Capture the cell that displays the provided text and extract its [x, y] central coordinate. 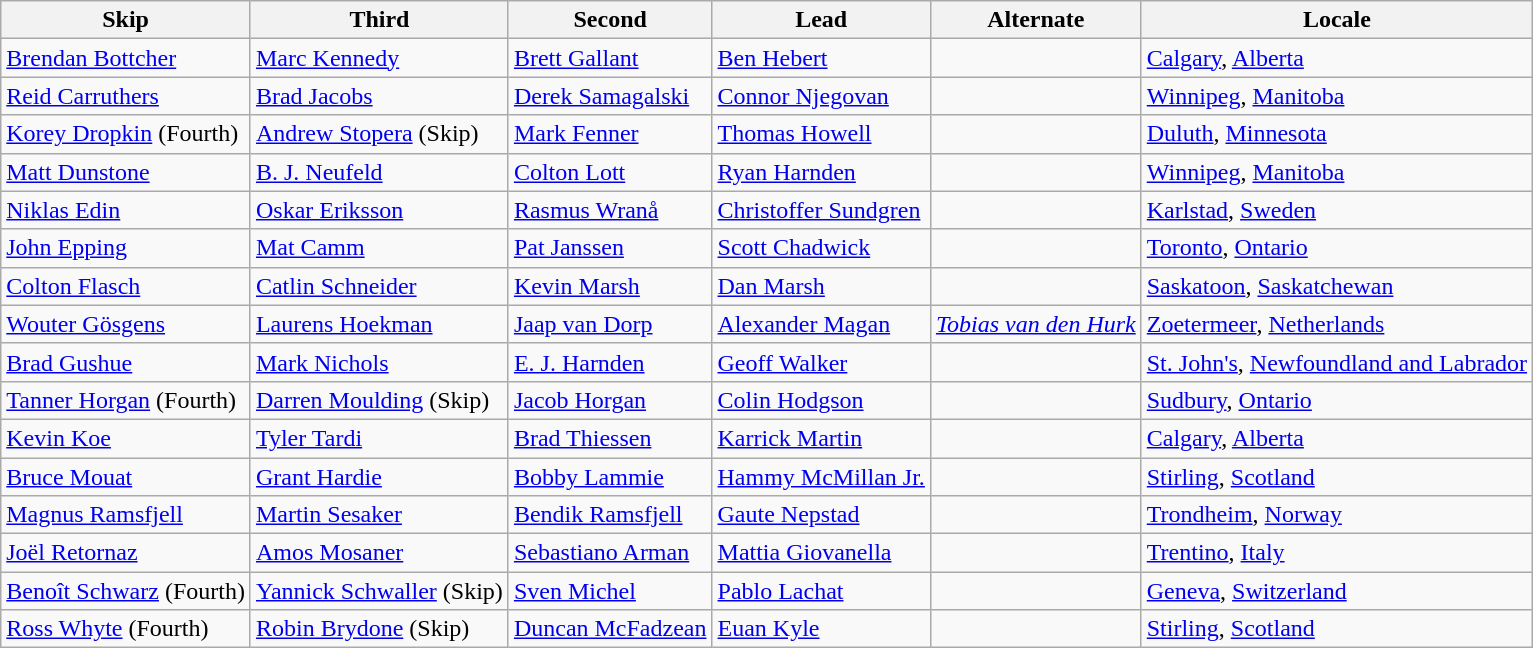
Hammy McMillan Jr. [821, 477]
Geoff Walker [821, 362]
Euan Kyle [821, 629]
Korey Dropkin (Fourth) [126, 134]
Christoffer Sundgren [821, 210]
Sudbury, Ontario [1336, 400]
Wouter Gösgens [126, 324]
Jacob Horgan [610, 400]
Grant Hardie [379, 477]
Tyler Tardi [379, 438]
Mark Nichols [379, 362]
Mattia Giovanella [821, 553]
Ben Hebert [821, 58]
Bendik Ramsfjell [610, 515]
Locale [1336, 20]
Trentino, Italy [1336, 553]
Robin Brydone (Skip) [379, 629]
Gaute Nepstad [821, 515]
Geneva, Switzerland [1336, 591]
Karlstad, Sweden [1336, 210]
E. J. Harnden [610, 362]
Catlin Schneider [379, 286]
Brad Thiessen [610, 438]
Duncan McFadzean [610, 629]
Colin Hodgson [821, 400]
Bobby Lammie [610, 477]
Third [379, 20]
Marc Kennedy [379, 58]
Mat Camm [379, 248]
Second [610, 20]
Sven Michel [610, 591]
Ross Whyte (Fourth) [126, 629]
Martin Sesaker [379, 515]
Joël Retornaz [126, 553]
Benoît Schwarz (Fourth) [126, 591]
Jaap van Dorp [610, 324]
Dan Marsh [821, 286]
Brendan Bottcher [126, 58]
John Epping [126, 248]
Mark Fenner [610, 134]
Kevin Koe [126, 438]
Thomas Howell [821, 134]
Magnus Ramsfjell [126, 515]
Oskar Eriksson [379, 210]
Reid Carruthers [126, 96]
Kevin Marsh [610, 286]
Connor Njegovan [821, 96]
Pat Janssen [610, 248]
Trondheim, Norway [1336, 515]
Zoetermeer, Netherlands [1336, 324]
Alexander Magan [821, 324]
St. John's, Newfoundland and Labrador [1336, 362]
Sebastiano Arman [610, 553]
Brett Gallant [610, 58]
Niklas Edin [126, 210]
Bruce Mouat [126, 477]
B. J. Neufeld [379, 172]
Skip [126, 20]
Tobias van den Hurk [1036, 324]
Andrew Stopera (Skip) [379, 134]
Amos Mosaner [379, 553]
Duluth, Minnesota [1336, 134]
Brad Gushue [126, 362]
Toronto, Ontario [1336, 248]
Pablo Lachat [821, 591]
Karrick Martin [821, 438]
Brad Jacobs [379, 96]
Rasmus Wranå [610, 210]
Ryan Harnden [821, 172]
Alternate [1036, 20]
Derek Samagalski [610, 96]
Matt Dunstone [126, 172]
Yannick Schwaller (Skip) [379, 591]
Colton Flasch [126, 286]
Saskatoon, Saskatchewan [1336, 286]
Laurens Hoekman [379, 324]
Colton Lott [610, 172]
Tanner Horgan (Fourth) [126, 400]
Darren Moulding (Skip) [379, 400]
Lead [821, 20]
Scott Chadwick [821, 248]
